Locate the cell with the specified text and output its [X, Y] center coordinate. 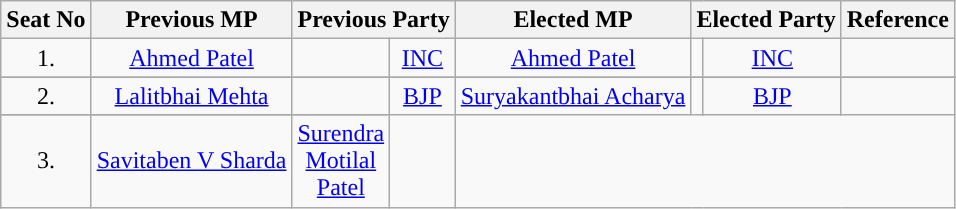
Previous MP [192, 20]
Elected MP [573, 20]
Elected Party [766, 20]
1. [46, 58]
Suryakantbhai Acharya [573, 96]
Reference [898, 20]
2. [46, 96]
Previous Party [374, 20]
Seat No [46, 20]
3. [46, 161]
Lalitbhai Mehta [192, 96]
Savitaben V Sharda [192, 161]
Surendra Motilal Patel [341, 161]
